Search for the cell housing the specified text and yield its (X, Y) center coordinate. 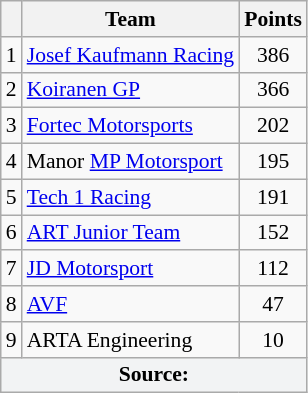
Koiranen GP (131, 90)
10 (273, 340)
Team (131, 19)
JD Motorsport (131, 269)
386 (273, 55)
191 (273, 197)
4 (12, 162)
152 (273, 233)
7 (12, 269)
202 (273, 126)
8 (12, 304)
3 (12, 126)
ART Junior Team (131, 233)
ARTA Engineering (131, 340)
1 (12, 55)
AVF (131, 304)
9 (12, 340)
112 (273, 269)
Fortec Motorsports (131, 126)
Points (273, 19)
47 (273, 304)
Josef Kaufmann Racing (131, 55)
2 (12, 90)
5 (12, 197)
6 (12, 233)
195 (273, 162)
Source: (154, 375)
Manor MP Motorsport (131, 162)
366 (273, 90)
Tech 1 Racing (131, 197)
